Find where the given text appears and provide that cell's center as (X, Y) coordinate. 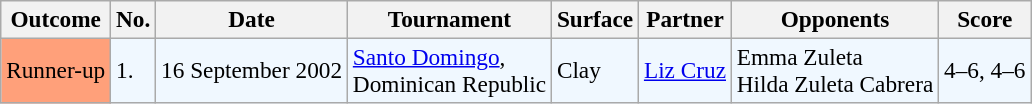
Santo Domingo,Dominican Republic (449, 70)
No. (134, 19)
Partner (686, 19)
Opponents (834, 19)
Runner-up (56, 70)
Outcome (56, 19)
Tournament (449, 19)
4–6, 4–6 (985, 70)
1. (134, 70)
Score (985, 19)
Emma Zuleta Hilda Zuleta Cabrera (834, 70)
16 September 2002 (252, 70)
Clay (594, 70)
Surface (594, 19)
Date (252, 19)
Liz Cruz (686, 70)
